Pinpoint the cell where the given text exists, returning its (X, Y) midpoint coordinate. 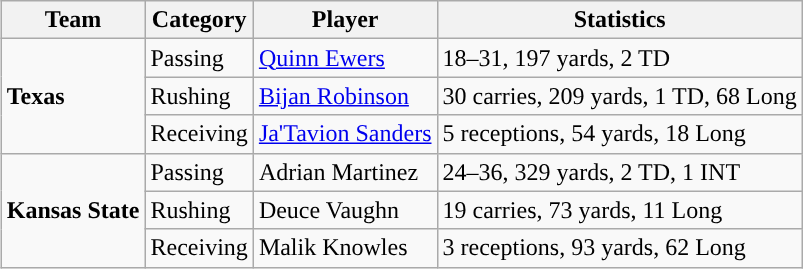
Kansas State (73, 210)
Malik Knowles (345, 248)
18–31, 197 yards, 2 TD (620, 58)
19 carries, 73 yards, 11 Long (620, 210)
Team (73, 20)
Quinn Ewers (345, 58)
30 carries, 209 yards, 1 TD, 68 Long (620, 96)
Adrian Martinez (345, 172)
24–36, 329 yards, 2 TD, 1 INT (620, 172)
Ja'Tavion Sanders (345, 134)
Player (345, 20)
3 receptions, 93 yards, 62 Long (620, 248)
Category (199, 20)
Statistics (620, 20)
Deuce Vaughn (345, 210)
5 receptions, 54 yards, 18 Long (620, 134)
Texas (73, 96)
Bijan Robinson (345, 96)
